Scan for the cell matching the given text and deliver its (X, Y) coordinate at center. 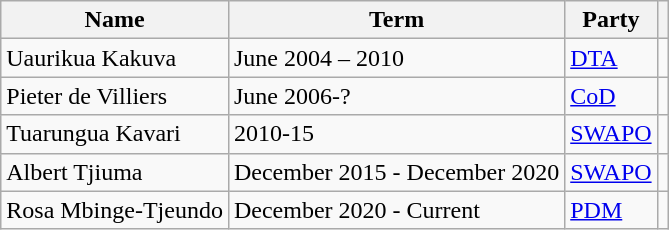
Term (396, 20)
December 2015 - December 2020 (396, 172)
Rosa Mbinge-Tjeundo (115, 210)
DTA (611, 58)
Tuarungua Kavari (115, 134)
Pieter de Villiers (115, 96)
Name (115, 20)
Party (611, 20)
June 2004 – 2010 (396, 58)
December 2020 - Current (396, 210)
Albert Tjiuma (115, 172)
2010-15 (396, 134)
June 2006-? (396, 96)
PDM (611, 210)
Uaurikua Kakuva (115, 58)
CoD (611, 96)
